Return the (X, Y) coordinate for the center point of the cell that contains the specified text.  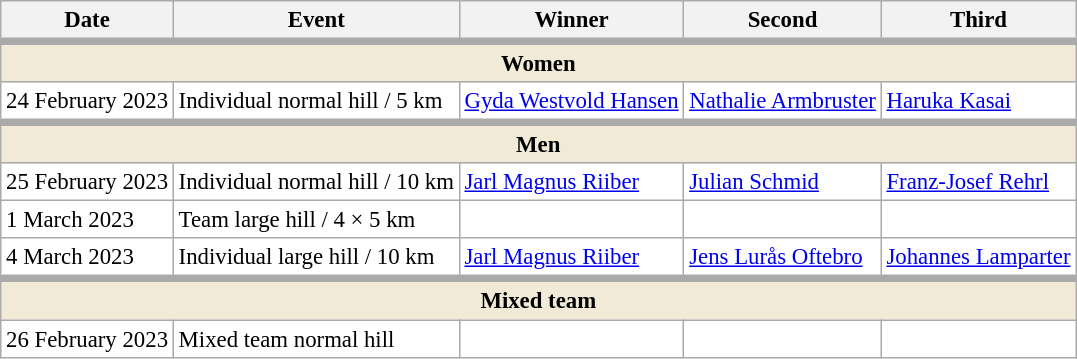
Nathalie Armbruster (782, 102)
Individual normal hill / 5 km (316, 102)
Jens Lurås Oftebro (782, 258)
Team large hill / 4 × 5 km (316, 220)
Winner (572, 22)
Gyda Westvold Hansen (572, 102)
Mixed team (538, 300)
Men (538, 144)
Second (782, 22)
Date (88, 22)
Haruka Kasai (978, 102)
1 March 2023 (88, 220)
Women (538, 62)
Individual large hill / 10 km (316, 258)
Mixed team normal hill (316, 339)
25 February 2023 (88, 182)
4 March 2023 (88, 258)
Third (978, 22)
Julian Schmid (782, 182)
24 February 2023 (88, 102)
Individual normal hill / 10 km (316, 182)
Franz-Josef Rehrl (978, 182)
Event (316, 22)
Johannes Lamparter (978, 258)
26 February 2023 (88, 339)
